Find where the given text appears and provide that cell's center as [X, Y] coordinate. 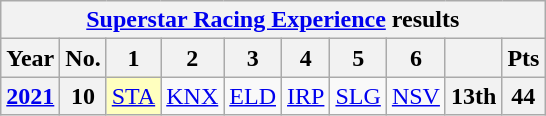
5 [358, 58]
Year [30, 58]
SLG [358, 96]
Pts [524, 58]
IRP [306, 96]
No. [83, 58]
6 [416, 58]
44 [524, 96]
4 [306, 58]
2021 [30, 96]
1 [133, 58]
STA [133, 96]
2 [192, 58]
NSV [416, 96]
3 [253, 58]
10 [83, 96]
KNX [192, 96]
13th [473, 96]
ELD [253, 96]
Superstar Racing Experience results [273, 20]
